Output the [x, y] coordinate of the center of the cell containing the given text.  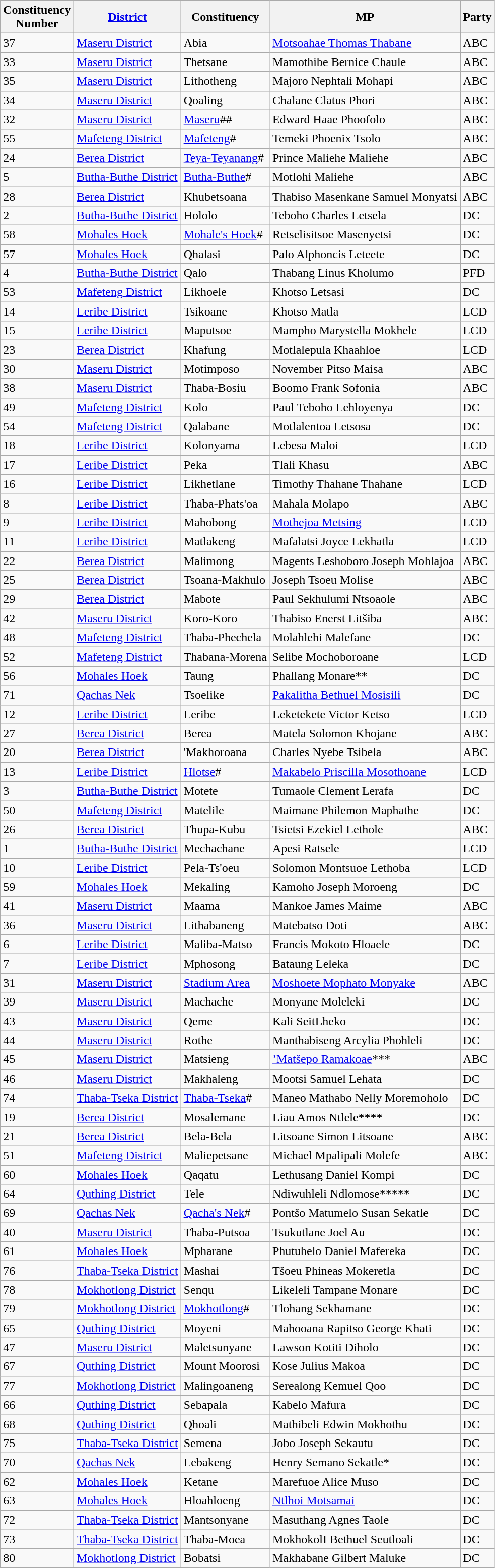
32 [37, 119]
Boomo Frank Sofonia [365, 388]
Retselisitsoe Masenyetsi [365, 234]
Pontšo Matumelo Susan Sekatle [365, 1213]
41 [37, 906]
Charles Nyebe Tsibela [365, 752]
Ketane [225, 1481]
ConstituencyNumber [37, 17]
Solomon Montsuoe Lethoba [365, 867]
16 [37, 484]
27 [37, 733]
'Makhoroana [225, 752]
Lawson Kotiti Diholo [365, 1347]
Henry Semano Sekatle* [365, 1462]
Motlalepula Khaahloe [365, 350]
Phutuhelo Daniel Mafereka [365, 1251]
Kose Julius Makoa [365, 1366]
Molahlehi Malefane [365, 638]
Bela-Bela [225, 1136]
17 [37, 465]
MP [365, 17]
Majoro Nephtali Mohapi [365, 81]
Machache [225, 1002]
61 [37, 1251]
Matebatso Doti [365, 925]
Leribe [225, 714]
Bataung Leleka [365, 964]
Selibe Mochoboroane [365, 657]
72 [37, 1520]
Mashai [225, 1271]
28 [37, 196]
13 [37, 772]
Michael Mpalipali Molefe [365, 1155]
23 [37, 350]
Stadium Area [225, 983]
Prince Maliehe Maliehe [365, 158]
30 [37, 369]
Qalo [225, 273]
Teboho Charles Letsela [365, 215]
Hololo [225, 215]
Thaba-Tseka# [225, 1098]
Kamoho Joseph Moroeng [365, 887]
Mphosong [225, 964]
75 [37, 1443]
Thabana-Morena [225, 657]
48 [37, 638]
Tsoana-Makhulo [225, 580]
Thabiso Enerst Litšiba [365, 618]
Mampho Marystella Mokhele [365, 331]
11 [37, 541]
8 [37, 503]
15 [37, 331]
Taung [225, 676]
57 [37, 254]
Mothejoa Metsing [365, 522]
76 [37, 1271]
62 [37, 1481]
Matlakeng [225, 541]
Moyeni [225, 1328]
69 [37, 1213]
Paul Teboho Lehloyenya [365, 407]
Thaba-Phechela [225, 638]
47 [37, 1347]
31 [37, 983]
Motete [225, 791]
Berea [225, 733]
1 [37, 848]
Motimposo [225, 369]
Mafeteng# [225, 139]
18 [37, 446]
Temeki Phoenix Tsolo [365, 139]
Mamothibe Bernice Chaule [365, 62]
Francis Mokoto Hloaele [365, 945]
77 [37, 1386]
74 [37, 1098]
39 [37, 1002]
53 [37, 292]
Tele [225, 1194]
Maliepetsane [225, 1155]
73 [37, 1539]
Marefuoe Alice Muso [365, 1481]
Palo Alphoncis Leteete [365, 254]
Mechachane [225, 848]
Motsoahae Thomas Thabane [365, 43]
Maliba-Matso [225, 945]
12 [37, 714]
51 [37, 1155]
Magents Leshoboro Joseph Mohlajoa [365, 561]
65 [37, 1328]
Rothe [225, 1040]
Tsietsi Ezekiel Lethole [365, 829]
46 [37, 1079]
71 [37, 695]
Qacha's Nek# [225, 1213]
56 [37, 676]
Bobatsi [225, 1558]
Monyane Moleleki [365, 1002]
Makhaleng [225, 1079]
Motlalentoa Letsosa [365, 426]
37 [37, 43]
Motlohi Maliehe [365, 177]
Moshoete Mophato Monyake [365, 983]
District [127, 17]
Malingoaneng [225, 1386]
Senqu [225, 1290]
10 [37, 867]
14 [37, 311]
78 [37, 1290]
60 [37, 1175]
Tsikoane [225, 311]
Paul Sekhulumi Ntsoaole [365, 599]
55 [37, 139]
Thaba-Moea [225, 1539]
Sebapala [225, 1405]
Thabang Linus Kholumo [365, 273]
Matsieng [225, 1059]
Jobo Joseph Sekautu [365, 1443]
70 [37, 1462]
Mokhotlong# [225, 1309]
Mount Moorosi [225, 1366]
Teya-Teyanang# [225, 158]
November Pitso Maisa [365, 369]
22 [37, 561]
33 [37, 62]
44 [37, 1040]
Kolo [225, 407]
64 [37, 1194]
66 [37, 1405]
63 [37, 1501]
6 [37, 945]
Ndiwuhleli Ndlomose***** [365, 1194]
19 [37, 1117]
Kolonyama [225, 446]
Thupa-Kubu [225, 829]
Tšoeu Phineas Mokeretla [365, 1271]
Liau Amos Ntlele**** [365, 1117]
50 [37, 810]
Thaba-Putsoa [225, 1232]
Lithotheng [225, 81]
Tsukutlane Joel Au [365, 1232]
Lebakeng [225, 1462]
9 [37, 522]
Mootsi Samuel Lehata [365, 1079]
Maama [225, 906]
Litsoane Simon Litsoane [365, 1136]
Thetsane [225, 62]
Butha-Buthe# [225, 177]
Mankoe James Maime [365, 906]
35 [37, 81]
Thaba-Bosiu [225, 388]
Maletsunyane [225, 1347]
Thabiso Masenkane Samuel Monyatsi [365, 196]
Constituency [225, 17]
Kabelo Mafura [365, 1405]
Mantsonyane [225, 1520]
Tlohang Sekhamane [365, 1309]
Khafung [225, 350]
26 [37, 829]
Phallang Monare** [365, 676]
Qalabane [225, 426]
Malimong [225, 561]
24 [37, 158]
Khubetsoana [225, 196]
Maimane Philemon Maphathe [365, 810]
Tumaole Clement Lerafa [365, 791]
Maseru## [225, 119]
Makabelo Priscilla Mosothoane [365, 772]
25 [37, 580]
Leketekete Victor Ketso [365, 714]
Qhalasi [225, 254]
Khotso Letsasi [365, 292]
Thaba-Phats'oa [225, 503]
5 [37, 177]
52 [37, 657]
38 [37, 388]
Pakalitha Bethuel Mosisili [365, 695]
3 [37, 791]
Likhoele [225, 292]
MokhokolI Bethuel Seutloali [365, 1539]
Lithabaneng [225, 925]
Mabote [225, 599]
Pela-Ts'oeu [225, 867]
Khotso Matla [365, 311]
Lebesa Maloi [365, 446]
45 [37, 1059]
Mekaling [225, 887]
Peka [225, 465]
Hlotse# [225, 772]
Mosalemane [225, 1117]
67 [37, 1366]
Party [477, 17]
Qaqatu [225, 1175]
80 [37, 1558]
59 [37, 887]
Serealong Kemuel Qoo [365, 1386]
Edward Haae Phoofolo [365, 119]
Matela Solomon Khojane [365, 733]
34 [37, 100]
Maneo Mathabo Nelly Moremoholo [365, 1098]
Mohale's Hoek# [225, 234]
58 [37, 234]
Makhabane Gilbert Maluke [365, 1558]
Koro-Koro [225, 618]
Lethusang Daniel Kompi [365, 1175]
49 [37, 407]
43 [37, 1021]
Timothy Thahane Thahane [365, 484]
Mahala Molapo [365, 503]
Qhoali [225, 1424]
Maputsoe [225, 331]
Mpharane [225, 1251]
Chalane Clatus Phori [365, 100]
Mafalatsi Joyce Lekhatla [365, 541]
PFD [477, 273]
Kali SeitLheko [365, 1021]
Abia [225, 43]
36 [37, 925]
42 [37, 618]
Ntlhoi Motsamai [365, 1501]
20 [37, 752]
Mahooana Rapitso George Khati [365, 1328]
Likhetlane [225, 484]
54 [37, 426]
Tlali Khasu [365, 465]
29 [37, 599]
Apesi Ratsele [365, 848]
79 [37, 1309]
Semena [225, 1443]
Manthabiseng Arcylia Phohleli [365, 1040]
Matelile [225, 810]
Joseph Tsoeu Molise [365, 580]
Likeleli Tampane Monare [365, 1290]
Masuthang Agnes Taole [365, 1520]
Hloahloeng [225, 1501]
Tsoelike [225, 695]
Mahobong [225, 522]
Mathibeli Edwin Mokhothu [365, 1424]
4 [37, 273]
2 [37, 215]
21 [37, 1136]
7 [37, 964]
Qeme [225, 1021]
’Matšepo Ramakoae*** [365, 1059]
Qoaling [225, 100]
68 [37, 1424]
40 [37, 1232]
